Provide the (X, Y) coordinate of the cell's center where the given text is located.  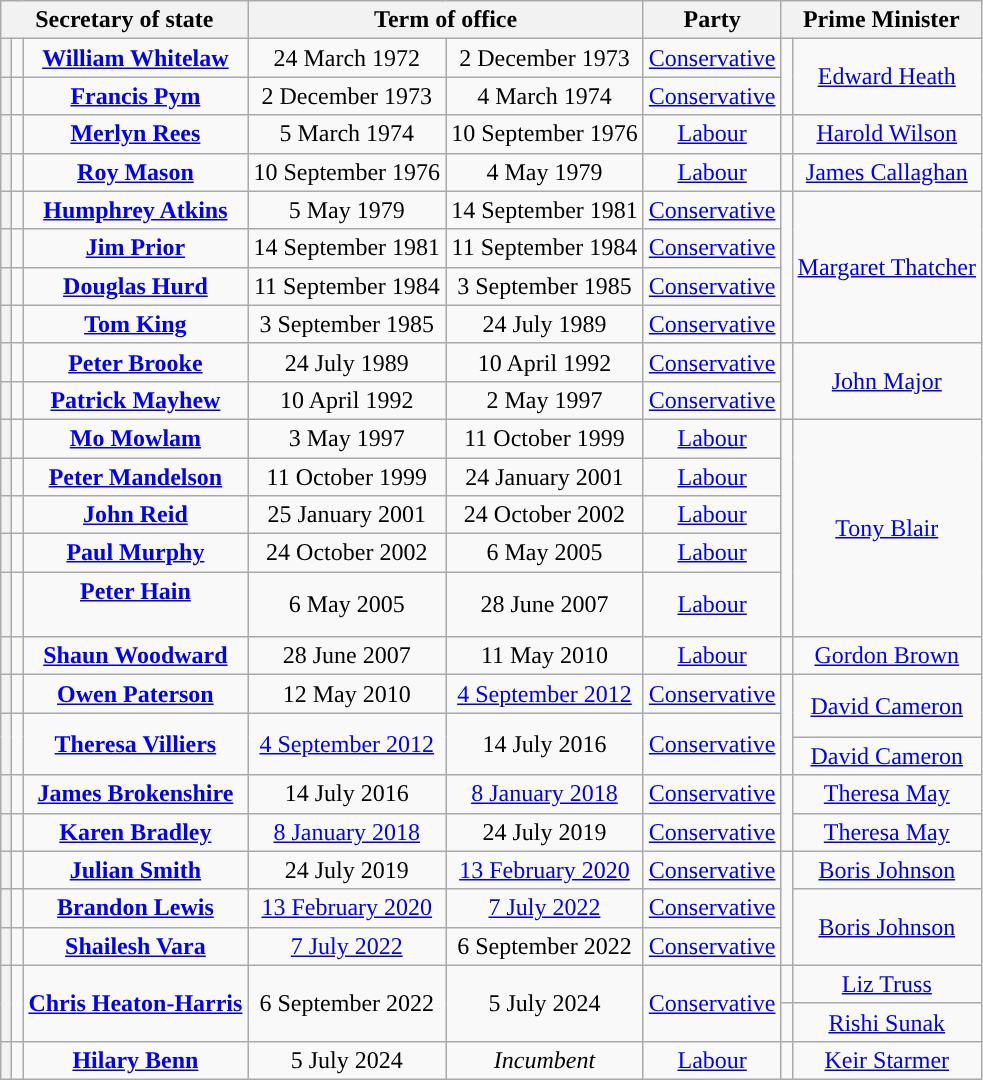
Party (712, 20)
Peter Brooke (136, 362)
John Major (886, 381)
Shaun Woodward (136, 656)
Margaret Thatcher (886, 267)
James Callaghan (886, 172)
Hilary Benn (136, 1060)
Chris Heaton-Harris (136, 1003)
Merlyn Rees (136, 134)
4 May 1979 (545, 172)
Douglas Hurd (136, 286)
Owen Paterson (136, 694)
11 May 2010 (545, 656)
25 January 2001 (347, 515)
Theresa Villiers (136, 744)
Karen Bradley (136, 832)
Term of office (446, 20)
5 March 1974 (347, 134)
Gordon Brown (886, 656)
Shailesh Vara (136, 946)
Keir Starmer (886, 1060)
Brandon Lewis (136, 908)
Mo Mowlam (136, 438)
Jim Prior (136, 248)
Liz Truss (886, 984)
Francis Pym (136, 96)
James Brokenshire (136, 794)
24 March 1972 (347, 58)
3 May 1997 (347, 438)
Roy Mason (136, 172)
Tony Blair (886, 528)
John Reid (136, 515)
Humphrey Atkins (136, 210)
Tom King (136, 324)
Edward Heath (886, 77)
2 May 1997 (545, 400)
Secretary of state (124, 20)
Peter Mandelson (136, 477)
Harold Wilson (886, 134)
12 May 2010 (347, 694)
Paul Murphy (136, 553)
24 January 2001 (545, 477)
William Whitelaw (136, 58)
Peter Hain (136, 604)
4 March 1974 (545, 96)
Patrick Mayhew (136, 400)
5 May 1979 (347, 210)
Rishi Sunak (886, 1022)
Julian Smith (136, 870)
Incumbent (545, 1060)
Prime Minister (881, 20)
